Locate the cell with the specified text and output its (x, y) center coordinate. 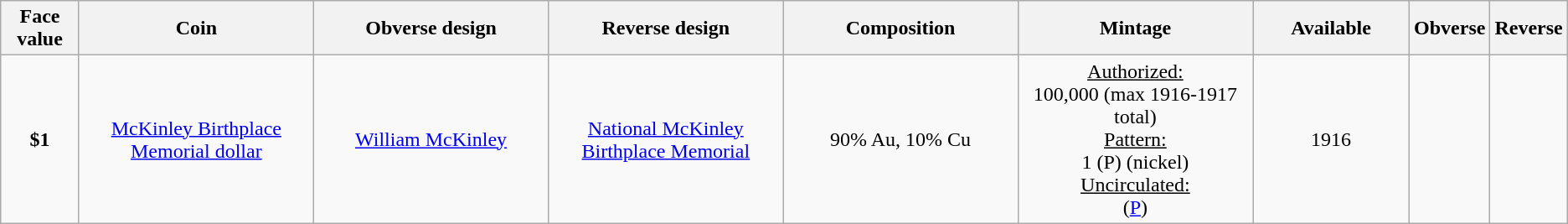
Authorized:100,000 (max 1916-1917 total)Pattern:1 (P) (nickel)Uncirculated: (P) (1135, 139)
$1 (40, 139)
Obverse design (431, 29)
90% Au, 10% Cu (900, 139)
1916 (1332, 139)
Composition (900, 29)
McKinley Birthplace Memorial dollar (196, 139)
Coin (196, 29)
William McKinley (431, 139)
Obverse (1450, 29)
Reverse design (666, 29)
Mintage (1135, 29)
National McKinley Birthplace Memorial (666, 139)
Reverse (1529, 29)
Available (1332, 29)
Face value (40, 29)
